From the cell containing the given text, extract its center point as (X, Y) coordinate. 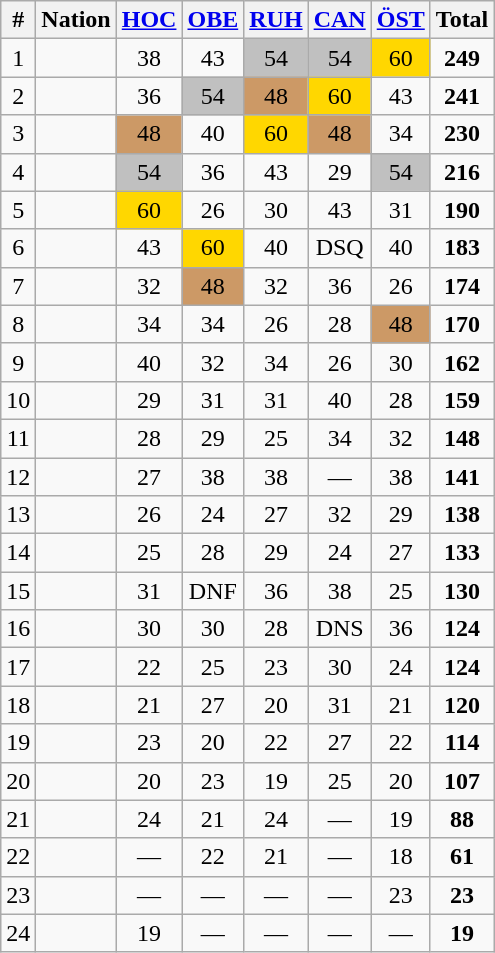
230 (462, 134)
4 (18, 172)
# (18, 20)
241 (462, 96)
141 (462, 477)
ÖST (400, 20)
162 (462, 362)
170 (462, 324)
Total (462, 20)
3 (18, 134)
249 (462, 58)
107 (462, 781)
11 (18, 438)
159 (462, 400)
15 (18, 591)
DSQ (340, 248)
133 (462, 553)
7 (18, 286)
8 (18, 324)
Nation (76, 20)
DNF (213, 591)
138 (462, 515)
RUH (276, 20)
DNS (340, 629)
1 (18, 58)
OBE (213, 20)
10 (18, 400)
14 (18, 553)
CAN (340, 20)
130 (462, 591)
17 (18, 667)
HOC (149, 20)
120 (462, 705)
148 (462, 438)
174 (462, 286)
5 (18, 210)
190 (462, 210)
9 (18, 362)
6 (18, 248)
13 (18, 515)
216 (462, 172)
61 (462, 857)
2 (18, 96)
12 (18, 477)
88 (462, 819)
114 (462, 743)
16 (18, 629)
183 (462, 248)
